Output the [X, Y] coordinate of the center of the cell containing the given text.  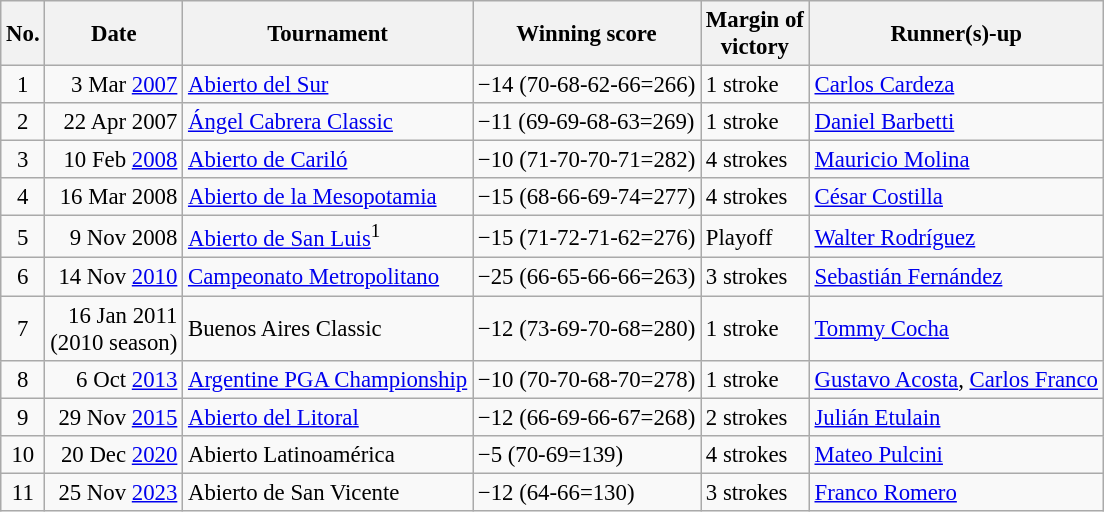
−12 (66-69-66-67=268) [587, 417]
Carlos Cardeza [956, 85]
Ángel Cabrera Classic [328, 122]
4 [23, 197]
−15 (68-66-69-74=277) [587, 197]
9 Nov 2008 [114, 237]
Abierto Latinoamérica [328, 454]
−10 (70-70-68-70=278) [587, 379]
2 strokes [756, 417]
20 Dec 2020 [114, 454]
Franco Romero [956, 492]
Walter Rodríguez [956, 237]
Margin ofvictory [756, 34]
8 [23, 379]
Abierto de San Vicente [328, 492]
Buenos Aires Classic [328, 328]
10 Feb 2008 [114, 160]
1 [23, 85]
2 [23, 122]
Gustavo Acosta, Carlos Franco [956, 379]
7 [23, 328]
Abierto del Litoral [328, 417]
Tournament [328, 34]
Mauricio Molina [956, 160]
Runner(s)-up [956, 34]
César Costilla [956, 197]
−15 (71-72-71-62=276) [587, 237]
Date [114, 34]
25 Nov 2023 [114, 492]
−5 (70-69=139) [587, 454]
−25 (66-65-66-66=263) [587, 277]
11 [23, 492]
Argentine PGA Championship [328, 379]
No. [23, 34]
3 [23, 160]
Playoff [756, 237]
Julián Etulain [956, 417]
−10 (71-70-70-71=282) [587, 160]
Abierto de Cariló [328, 160]
10 [23, 454]
6 Oct 2013 [114, 379]
6 [23, 277]
Abierto de la Mesopotamia [328, 197]
−12 (73-69-70-68=280) [587, 328]
Abierto de San Luis1 [328, 237]
Winning score [587, 34]
5 [23, 237]
3 Mar 2007 [114, 85]
16 Mar 2008 [114, 197]
−14 (70-68-62-66=266) [587, 85]
Daniel Barbetti [956, 122]
22 Apr 2007 [114, 122]
Tommy Cocha [956, 328]
Campeonato Metropolitano [328, 277]
9 [23, 417]
16 Jan 2011(2010 season) [114, 328]
−11 (69-69-68-63=269) [587, 122]
Sebastián Fernández [956, 277]
29 Nov 2015 [114, 417]
Mateo Pulcini [956, 454]
Abierto del Sur [328, 85]
14 Nov 2010 [114, 277]
−12 (64-66=130) [587, 492]
